Search for the cell housing the specified text and yield its [X, Y] center coordinate. 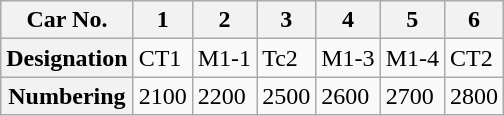
M1-3 [348, 58]
CT1 [162, 58]
1 [162, 20]
6 [474, 20]
2700 [412, 96]
4 [348, 20]
M1-1 [224, 58]
Designation [67, 58]
2500 [286, 96]
Tc2 [286, 58]
2800 [474, 96]
Numbering [67, 96]
2100 [162, 96]
Car No. [67, 20]
2600 [348, 96]
3 [286, 20]
2200 [224, 96]
CT2 [474, 58]
5 [412, 20]
M1-4 [412, 58]
2 [224, 20]
